Scan for the cell matching the given text and deliver its (x, y) coordinate at center. 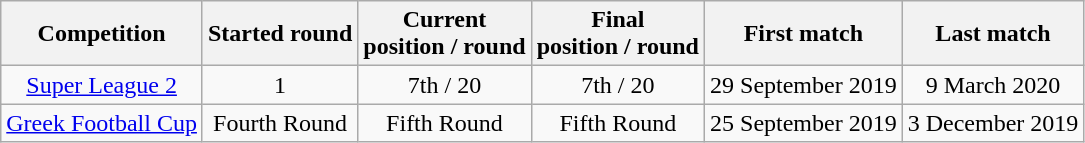
Competition (102, 34)
Last match (993, 34)
First match (804, 34)
Super League 2 (102, 85)
3 December 2019 (993, 123)
25 September 2019 (804, 123)
29 September 2019 (804, 85)
Started round (280, 34)
Currentposition / round (444, 34)
Fourth Round (280, 123)
Greek Football Cup (102, 123)
1 (280, 85)
Finalposition / round (618, 34)
9 March 2020 (993, 85)
